Capture the cell that displays the provided text and extract its (x, y) central coordinate. 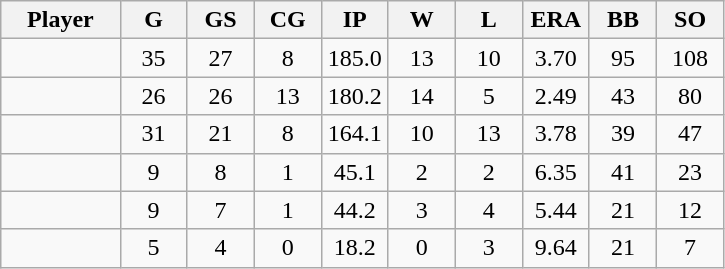
W (422, 20)
80 (690, 96)
9.64 (556, 248)
3.70 (556, 58)
45.1 (354, 172)
BB (622, 20)
180.2 (354, 96)
35 (154, 58)
18.2 (354, 248)
G (154, 20)
ERA (556, 20)
39 (622, 134)
95 (622, 58)
41 (622, 172)
SO (690, 20)
108 (690, 58)
6.35 (556, 172)
23 (690, 172)
L (488, 20)
CG (288, 20)
IP (354, 20)
43 (622, 96)
3.78 (556, 134)
27 (220, 58)
164.1 (354, 134)
5.44 (556, 210)
12 (690, 210)
Player (60, 20)
44.2 (354, 210)
31 (154, 134)
185.0 (354, 58)
2.49 (556, 96)
47 (690, 134)
GS (220, 20)
14 (422, 96)
